Output the (x, y) coordinate of the center of the cell containing the given text.  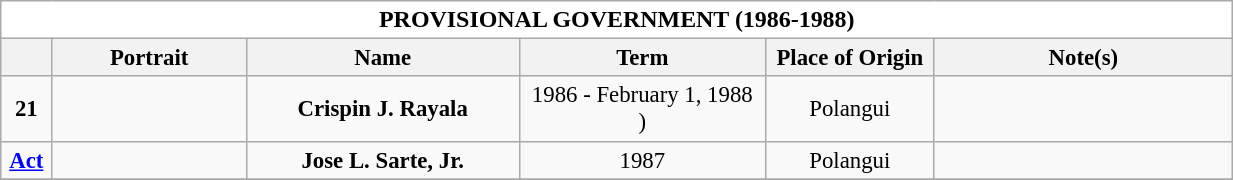
21 (26, 110)
Crispin J. Rayala (382, 110)
Act (26, 160)
1987 (642, 160)
Portrait (149, 58)
PROVISIONAL GOVERNMENT (1986-1988) (617, 20)
Jose L. Sarte, Jr. (382, 160)
Name (382, 58)
Place of Origin (850, 58)
Term (642, 58)
1986 - February 1, 1988 ) (642, 110)
Note(s) (1084, 58)
